Identify which cell holds the provided text, then report its (X, Y) central coordinate. 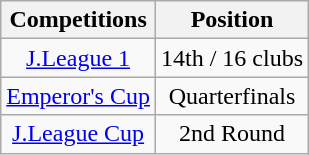
J.League Cup (78, 134)
J.League 1 (78, 58)
Position (232, 20)
14th / 16 clubs (232, 58)
2nd Round (232, 134)
Competitions (78, 20)
Quarterfinals (232, 96)
Emperor's Cup (78, 96)
